From the cell containing the given text, extract its center point as (X, Y) coordinate. 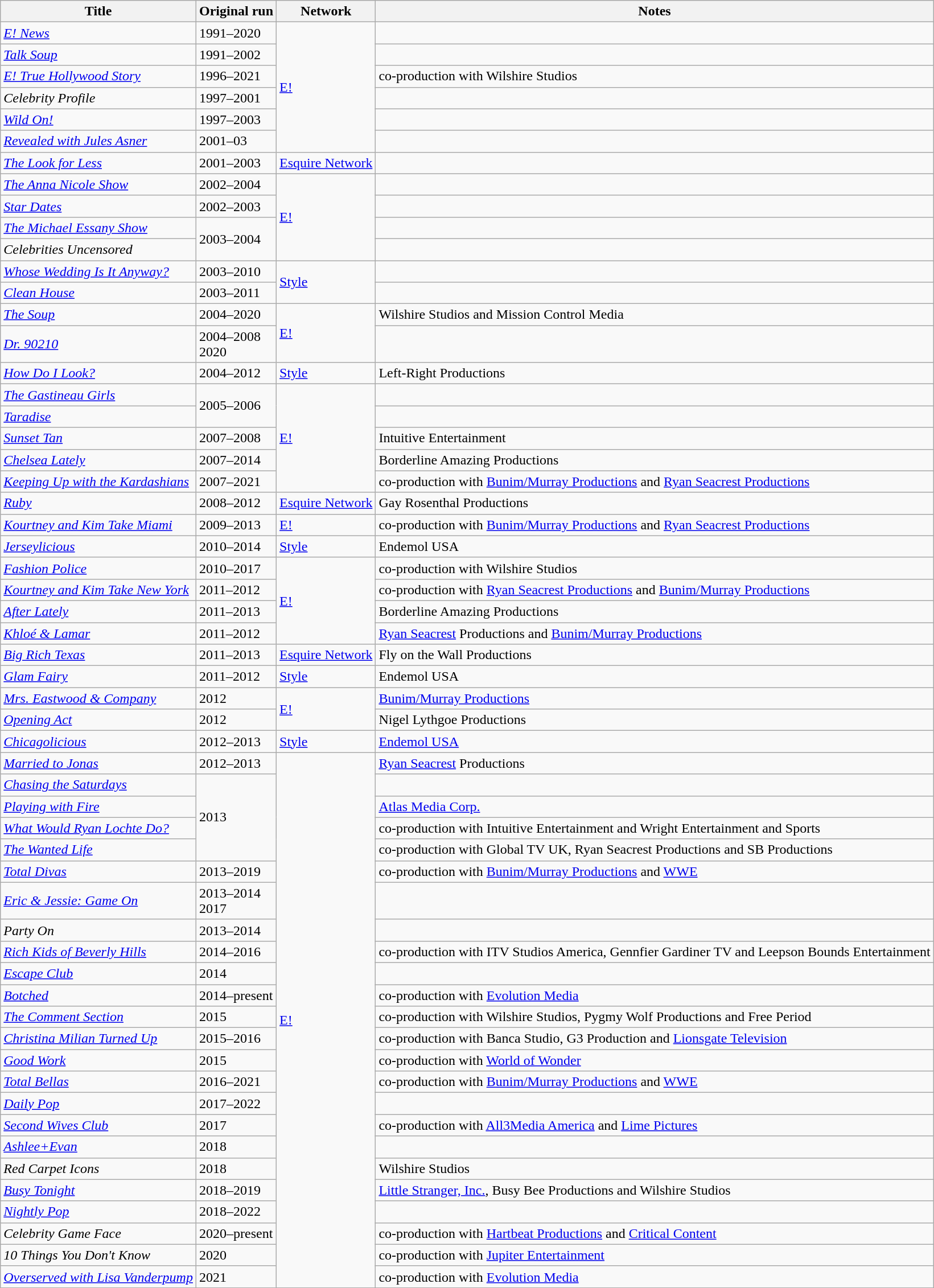
Wilshire Studios and Mission Control Media (655, 315)
E! News (98, 33)
2016–2021 (236, 1082)
Ryan Seacrest Productions (655, 763)
What Would Ryan Lochte Do? (98, 828)
Rich Kids of Beverly Hills (98, 952)
The Michael Essany Show (98, 228)
2010–2017 (236, 568)
The Soup (98, 315)
Playing with Fire (98, 806)
Gay Rosenthal Productions (655, 503)
Opening Act (98, 720)
2004–2020 (236, 315)
2003–2004 (236, 238)
Talk Soup (98, 55)
Taradise (98, 417)
2002–2004 (236, 184)
Little Stranger, Inc., Busy Bee Productions and Wilshire Studios (655, 1190)
Ruby (98, 503)
2003–2010 (236, 271)
2004–2012 (236, 373)
Kourtney and Kim Take New York (98, 590)
Celebrity Game Face (98, 1233)
2001–03 (236, 141)
co-production with Wilshire Studios, Pygmy Wolf Productions and Free Period (655, 1017)
co-production with Global TV UK, Ryan Seacrest Productions and SB Productions (655, 850)
2021 (236, 1277)
Title (98, 11)
Wilshire Studios (655, 1168)
Keeping Up with the Kardashians (98, 482)
Dr. 90210 (98, 344)
2014–present (236, 995)
Red Carpet Icons (98, 1168)
Daily Pop (98, 1104)
Chasing the Saturdays (98, 785)
co-production with Intuitive Entertainment and Wright Entertainment and Sports (655, 828)
Network (326, 11)
co-production with Banca Studio, G3 Production and Lionsgate Television (655, 1039)
2018–2022 (236, 1212)
Total Divas (98, 871)
1996–2021 (236, 76)
Married to Jonas (98, 763)
2013–2019 (236, 871)
2013–20142017 (236, 900)
co-production with Hartbeat Productions and Critical Content (655, 1233)
co-production with Jupiter Entertainment (655, 1255)
Whose Wedding Is It Anyway? (98, 271)
2003–2011 (236, 293)
2002–2003 (236, 206)
2017–2022 (236, 1104)
2010–2014 (236, 546)
Left-Right Productions (655, 373)
Second Wives Club (98, 1125)
2004–20082020 (236, 344)
The Gastineau Girls (98, 395)
Fly on the Wall Productions (655, 655)
2001–2003 (236, 163)
Sunset Tan (98, 438)
Good Work (98, 1060)
The Look for Less (98, 163)
Bunim/Murray Productions (655, 698)
co-production with ITV Studios America, Gennfier Gardiner TV and Leepson Bounds Entertainment (655, 952)
Nigel Lythgoe Productions (655, 720)
The Wanted Life (98, 850)
Jerseylicious (98, 546)
1991–2020 (236, 33)
1991–2002 (236, 55)
Celebrities Uncensored (98, 249)
2005–2006 (236, 406)
Chelsea Lately (98, 460)
Busy Tonight (98, 1190)
Overserved with Lisa Vanderpump (98, 1277)
Original run (236, 11)
Notes (655, 11)
Ryan Seacrest Productions and Bunim/Murray Productions (655, 633)
Botched (98, 995)
2007–2021 (236, 482)
Nightly Pop (98, 1212)
Escape Club (98, 973)
Intuitive Entertainment (655, 438)
2015–2016 (236, 1039)
2018–2019 (236, 1190)
Eric & Jessie: Game On (98, 900)
2014 (236, 973)
Total Bellas (98, 1082)
Wild On! (98, 120)
Clean House (98, 293)
10 Things You Don't Know (98, 1255)
Revealed with Jules Asner (98, 141)
Big Rich Texas (98, 655)
2008–2012 (236, 503)
How Do I Look? (98, 373)
co-production with World of Wonder (655, 1060)
Celebrity Profile (98, 98)
2007–2014 (236, 460)
Fashion Police (98, 568)
2013–2014 (236, 930)
Party On (98, 930)
E! True Hollywood Story (98, 76)
2020 (236, 1255)
2009–2013 (236, 525)
Christina Milian Turned Up (98, 1039)
1997–2001 (236, 98)
Atlas Media Corp. (655, 806)
2013 (236, 817)
Ashlee+Evan (98, 1147)
After Lately (98, 611)
2020–present (236, 1233)
co-production with All3Media America and Lime Pictures (655, 1125)
Kourtney and Kim Take Miami (98, 525)
The Comment Section (98, 1017)
The Anna Nicole Show (98, 184)
Chicagolicious (98, 742)
2014–2016 (236, 952)
2007–2008 (236, 438)
1997–2003 (236, 120)
co-production with Ryan Seacrest Productions and Bunim/Murray Productions (655, 590)
2017 (236, 1125)
Star Dates (98, 206)
Glam Fairy (98, 677)
Khloé & Lamar (98, 633)
Mrs. Eastwood & Company (98, 698)
